Find where the given text appears and provide that cell's center as (x, y) coordinate. 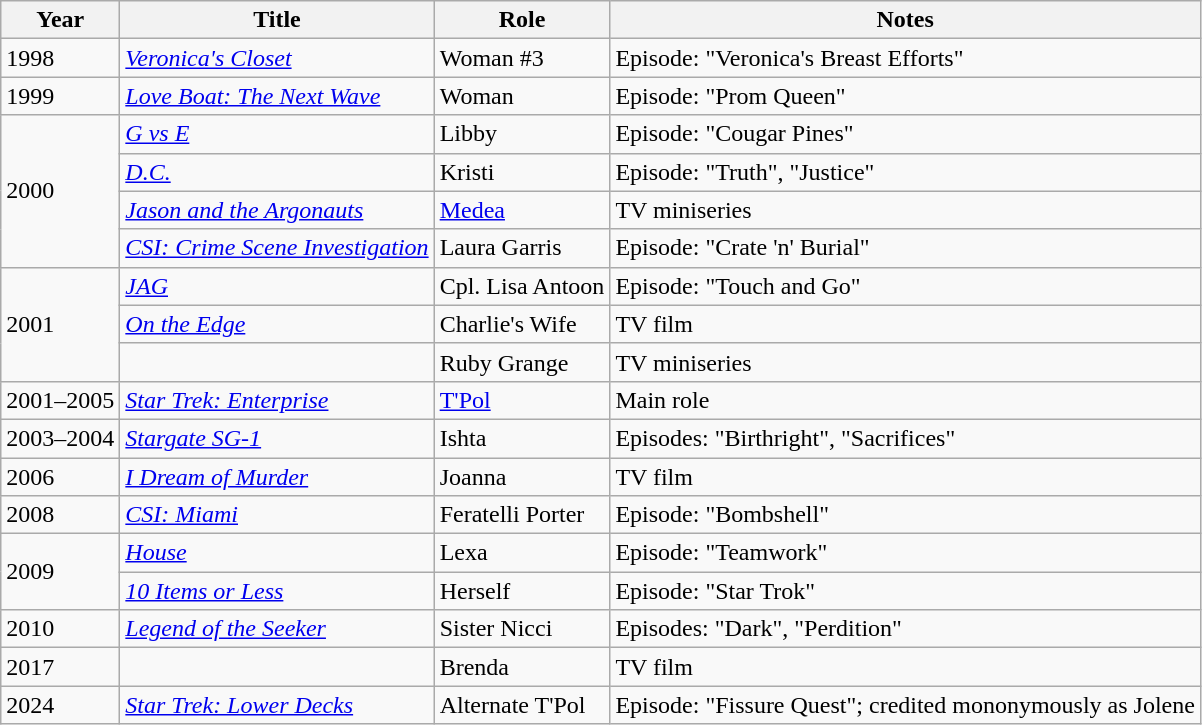
Episodes: "Birthright", "Sacrifices" (906, 438)
Role (522, 20)
Brenda (522, 667)
Woman #3 (522, 58)
Episode: "Touch and Go" (906, 286)
2001 (60, 324)
Sister Nicci (522, 629)
Woman (522, 96)
Episode: "Fissure Quest"; credited mononymously as Jolene (906, 705)
Cpl. Lisa Antoon (522, 286)
1998 (60, 58)
2003–2004 (60, 438)
2024 (60, 705)
Joanna (522, 477)
Laura Garris (522, 248)
Medea (522, 210)
2001–2005 (60, 400)
Episode: "Prom Queen" (906, 96)
Notes (906, 20)
CSI: Crime Scene Investigation (277, 248)
Lexa (522, 553)
Episode: "Truth", "Justice" (906, 172)
Stargate SG-1 (277, 438)
I Dream of Murder (277, 477)
Ishta (522, 438)
Episode: "Veronica's Breast Efforts" (906, 58)
2006 (60, 477)
Star Trek: Lower Decks (277, 705)
T'Pol (522, 400)
Libby (522, 134)
2008 (60, 515)
10 Items or Less (277, 591)
Jason and the Argonauts (277, 210)
D.C. (277, 172)
2017 (60, 667)
2000 (60, 191)
1999 (60, 96)
CSI: Miami (277, 515)
Title (277, 20)
Episode: "Cougar Pines" (906, 134)
Veronica's Closet (277, 58)
Main role (906, 400)
Feratelli Porter (522, 515)
2009 (60, 572)
Charlie's Wife (522, 324)
Episodes: "Dark", "Perdition" (906, 629)
Love Boat: The Next Wave (277, 96)
Legend of the Seeker (277, 629)
Year (60, 20)
Episode: "Bombshell" (906, 515)
G vs E (277, 134)
House (277, 553)
Episode: "Crate 'n' Burial" (906, 248)
Ruby Grange (522, 362)
On the Edge (277, 324)
Episode: "Teamwork" (906, 553)
Herself (522, 591)
2010 (60, 629)
JAG (277, 286)
Kristi (522, 172)
Star Trek: Enterprise (277, 400)
Alternate T'Pol (522, 705)
Episode: "Star Trok" (906, 591)
